Identify which cell holds the provided text, then report its (X, Y) central coordinate. 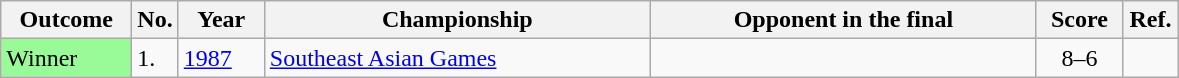
No. (155, 20)
Outcome (66, 20)
Score (1079, 20)
8–6 (1079, 58)
1. (155, 58)
Championship (457, 20)
Year (221, 20)
Southeast Asian Games (457, 58)
Opponent in the final (843, 20)
1987 (221, 58)
Winner (66, 58)
Ref. (1150, 20)
